Determine the (x, y) coordinate at the center of the cell enclosing the given text.  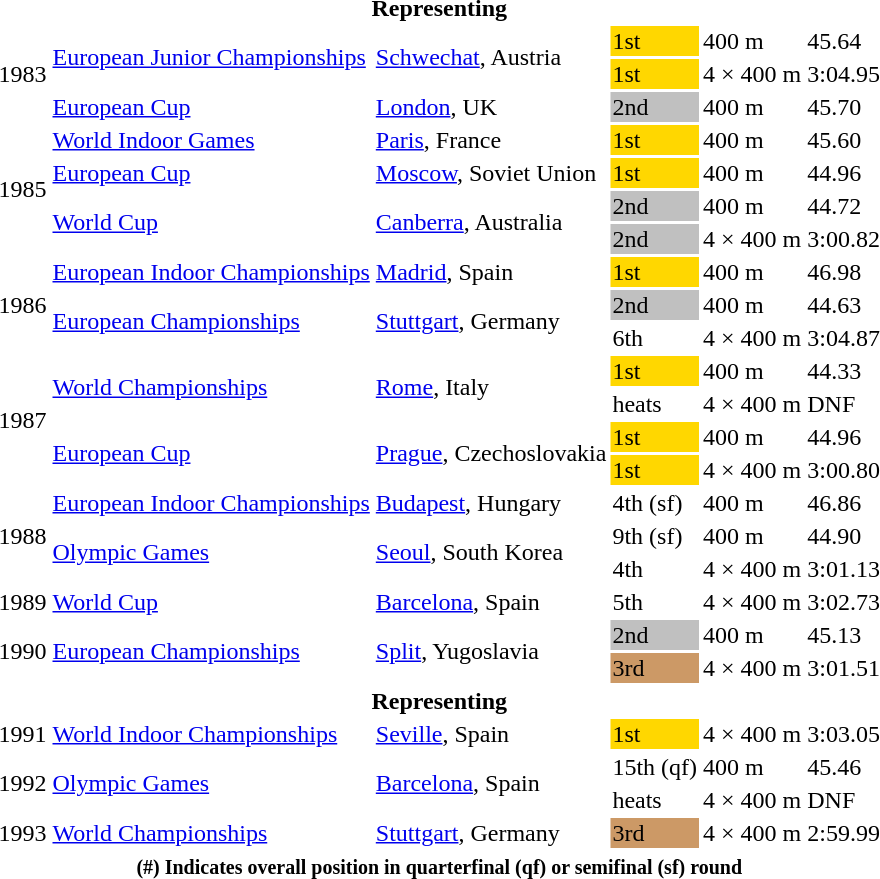
European Junior Championships (211, 58)
4th (655, 569)
World Indoor Championships (211, 734)
Paris, France (491, 140)
9th (sf) (655, 536)
Madrid, Spain (491, 272)
15th (qf) (655, 767)
Moscow, Soviet Union (491, 173)
6th (655, 338)
Prague, Czechoslovakia (491, 454)
Seoul, South Korea (491, 552)
Split, Yugoslavia (491, 652)
London, UK (491, 107)
4th (sf) (655, 503)
Canberra, Australia (491, 222)
Schwechat, Austria (491, 58)
Seville, Spain (491, 734)
Rome, Italy (491, 388)
World Indoor Games (211, 140)
Budapest, Hungary (491, 503)
5th (655, 602)
